Return the (X, Y) coordinate for the center point of the cell that contains the specified text.  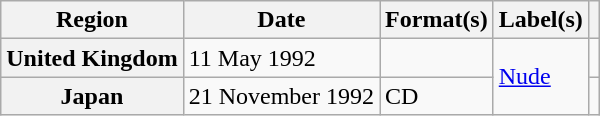
Region (92, 20)
United Kingdom (92, 58)
11 May 1992 (281, 58)
Nude (540, 77)
21 November 1992 (281, 96)
Japan (92, 96)
Date (281, 20)
CD (437, 96)
Format(s) (437, 20)
Label(s) (540, 20)
